Extract the [x, y] coordinate from the center of the cell holding the provided text.  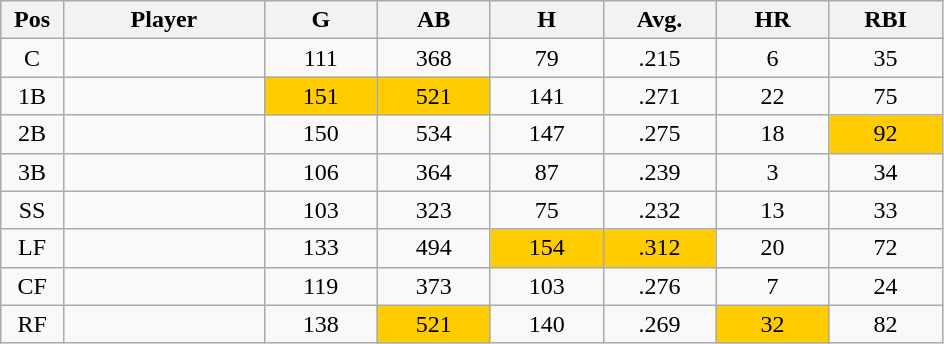
3 [772, 172]
24 [886, 286]
Player [164, 20]
494 [434, 248]
.269 [660, 324]
119 [320, 286]
6 [772, 58]
7 [772, 286]
141 [546, 96]
92 [886, 134]
CF [32, 286]
32 [772, 324]
364 [434, 172]
150 [320, 134]
111 [320, 58]
HR [772, 20]
C [32, 58]
22 [772, 96]
373 [434, 286]
82 [886, 324]
33 [886, 210]
323 [434, 210]
H [546, 20]
140 [546, 324]
.275 [660, 134]
34 [886, 172]
.276 [660, 286]
20 [772, 248]
18 [772, 134]
LF [32, 248]
133 [320, 248]
SS [32, 210]
.239 [660, 172]
Pos [32, 20]
147 [546, 134]
1B [32, 96]
.312 [660, 248]
G [320, 20]
151 [320, 96]
2B [32, 134]
RBI [886, 20]
79 [546, 58]
138 [320, 324]
72 [886, 248]
3B [32, 172]
35 [886, 58]
13 [772, 210]
RF [32, 324]
AB [434, 20]
Avg. [660, 20]
534 [434, 134]
.232 [660, 210]
154 [546, 248]
368 [434, 58]
.271 [660, 96]
106 [320, 172]
.215 [660, 58]
87 [546, 172]
